Search for the cell housing the specified text and yield its [x, y] center coordinate. 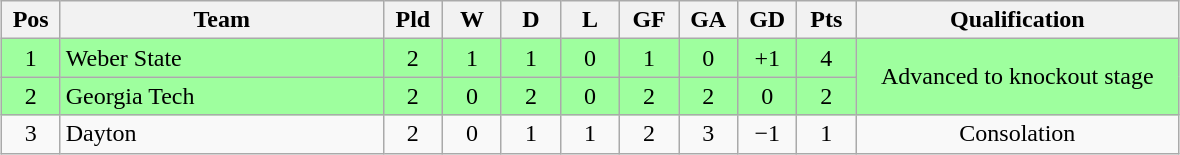
GA [708, 20]
Georgia Tech [222, 96]
Dayton [222, 134]
4 [826, 58]
GD [768, 20]
W [472, 20]
Qualification [1018, 20]
−1 [768, 134]
+1 [768, 58]
GF [650, 20]
L [590, 20]
Pos [30, 20]
Advanced to knockout stage [1018, 77]
D [530, 20]
Consolation [1018, 134]
Pts [826, 20]
Pld [412, 20]
Weber State [222, 58]
Team [222, 20]
